Scan for the cell matching the given text and deliver its [X, Y] coordinate at center. 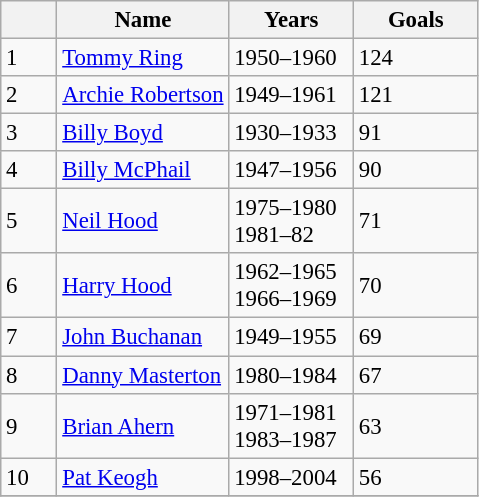
Archie Robertson [143, 95]
1930–1933 [292, 133]
1949–1955 [292, 337]
John Buchanan [143, 337]
63 [416, 426]
Name [143, 20]
67 [416, 375]
70 [416, 286]
1971–1981 1983–1987 [292, 426]
3 [29, 133]
Years [292, 20]
Pat Keogh [143, 477]
Harry Hood [143, 286]
124 [416, 58]
Danny Masterton [143, 375]
Billy McPhail [143, 170]
Billy Boyd [143, 133]
71 [416, 222]
1 [29, 58]
56 [416, 477]
69 [416, 337]
9 [29, 426]
6 [29, 286]
10 [29, 477]
1962–1965 1966–1969 [292, 286]
1950–1960 [292, 58]
5 [29, 222]
1998–2004 [292, 477]
Brian Ahern [143, 426]
1980–1984 [292, 375]
1947–1956 [292, 170]
4 [29, 170]
1975–1980 1981–82 [292, 222]
2 [29, 95]
121 [416, 95]
Tommy Ring [143, 58]
91 [416, 133]
Neil Hood [143, 222]
8 [29, 375]
90 [416, 170]
7 [29, 337]
Goals [416, 20]
1949–1961 [292, 95]
